Extract the (x, y) coordinate from the center of the cell holding the provided text.  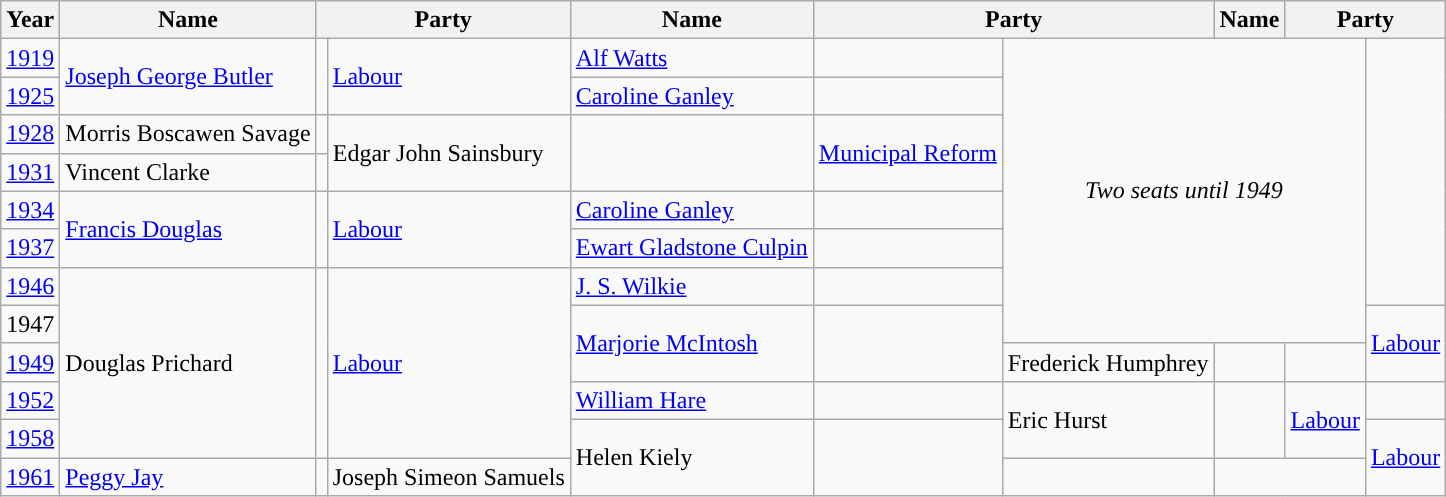
Francis Douglas (188, 229)
1925 (30, 96)
1928 (30, 134)
Two seats until 1949 (1184, 191)
Joseph Simeon Samuels (448, 477)
Morris Boscawen Savage (188, 134)
Vincent Clarke (188, 172)
Alf Watts (692, 58)
1952 (30, 400)
1919 (30, 58)
Peggy Jay (188, 477)
1949 (30, 362)
1934 (30, 210)
Helen Kiely (692, 457)
Edgar John Sainsbury (448, 153)
Marjorie McIntosh (692, 343)
1931 (30, 172)
1947 (30, 324)
William Hare (692, 400)
1958 (30, 438)
J. S. Wilkie (692, 286)
1937 (30, 248)
Year (30, 20)
Municipal Reform (908, 153)
Frederick Humphrey (1108, 362)
Douglas Prichard (188, 362)
Joseph George Butler (188, 77)
1946 (30, 286)
Eric Hurst (1108, 419)
1961 (30, 477)
Ewart Gladstone Culpin (692, 248)
